Detect which cell encompasses the target text, then output its [x, y] center coordinate. 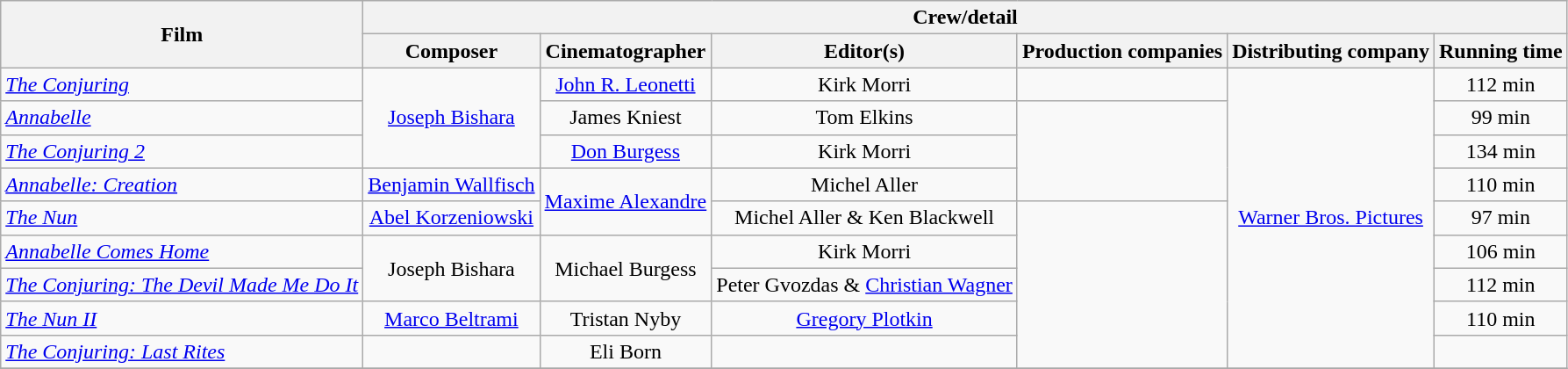
Maxime Alexandre [626, 201]
Crew/detail [965, 18]
Running time [1500, 51]
Michael Burgess [626, 268]
Abel Korzeniowski [451, 218]
Cinematographer [626, 51]
Don Burgess [626, 151]
Michel Aller & Ken Blackwell [865, 218]
134 min [1500, 151]
Tristan Nyby [626, 318]
The Nun [183, 218]
The Conjuring: The Devil Made Me Do It [183, 285]
Eli Born [626, 351]
Gregory Plotkin [865, 318]
Michel Aller [865, 184]
Distributing company [1331, 51]
James Kniest [626, 118]
Annabelle Comes Home [183, 251]
Benjamin Wallfisch [451, 184]
Annabelle [183, 118]
Marco Beltrami [451, 318]
The Conjuring: Last Rites [183, 351]
Warner Bros. Pictures [1331, 218]
Annabelle: Creation [183, 184]
The Nun II [183, 318]
Production companies [1121, 51]
Tom Elkins [865, 118]
Peter Gvozdas & Christian Wagner [865, 285]
The Conjuring 2 [183, 151]
97 min [1500, 218]
The Conjuring [183, 84]
John R. Leonetti [626, 84]
106 min [1500, 251]
Composer [451, 51]
Editor(s) [865, 51]
Film [183, 34]
99 min [1500, 118]
